Extract the [X, Y] coordinate from the center of the cell holding the provided text.  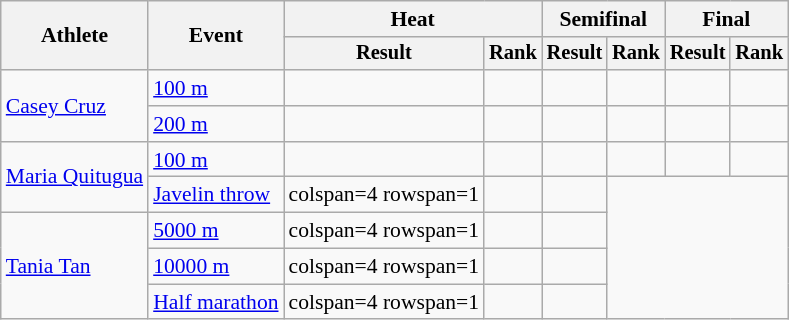
10000 m [216, 267]
Athlete [74, 36]
Final [726, 19]
200 m [216, 124]
Half marathon [216, 302]
Javelin throw [216, 195]
Tania Tan [74, 266]
Maria Quitugua [74, 178]
Semifinal [604, 19]
5000 m [216, 231]
Heat [413, 19]
Event [216, 36]
Casey Cruz [74, 106]
